Pinpoint the cell where the given text exists, returning its (X, Y) midpoint coordinate. 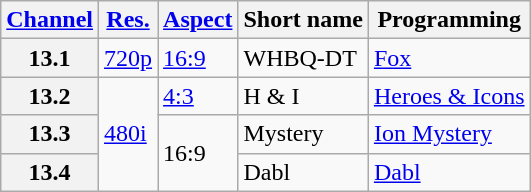
4:3 (198, 96)
13.3 (50, 134)
13.1 (50, 58)
480i (128, 134)
13.2 (50, 96)
Mystery (303, 134)
H & I (303, 96)
Channel (50, 20)
13.4 (50, 172)
Heroes & Icons (449, 96)
Aspect (198, 20)
Short name (303, 20)
Res. (128, 20)
WHBQ-DT (303, 58)
Fox (449, 58)
720p (128, 58)
Programming (449, 20)
Ion Mystery (449, 134)
